Pinpoint the cell where the given text exists, returning its [x, y] midpoint coordinate. 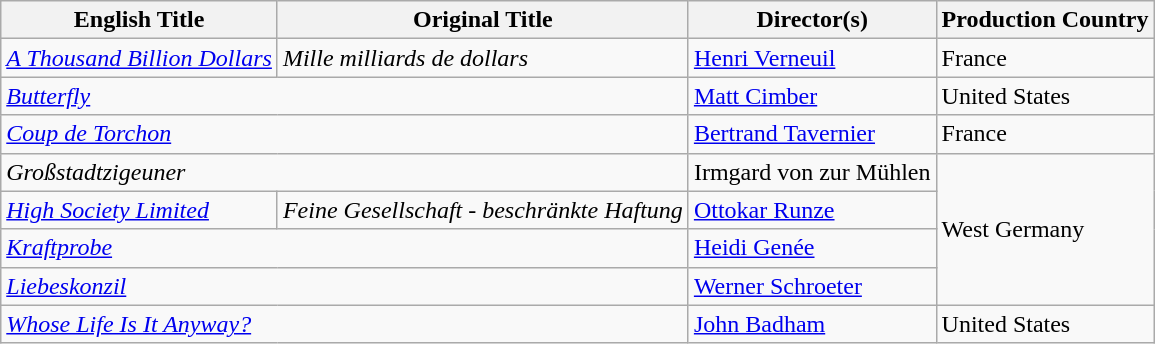
High Society Limited [140, 210]
Production Country [1045, 20]
Irmgard von zur Mühlen [812, 172]
Kraftprobe [345, 248]
John Badham [812, 324]
Matt Cimber [812, 96]
Feine Gesellschaft - beschränkte Haftung [482, 210]
A Thousand Billion Dollars [140, 58]
Mille milliards de dollars [482, 58]
Butterfly [345, 96]
Director(s) [812, 20]
Großstadtzigeuner [345, 172]
Ottokar Runze [812, 210]
Werner Schroeter [812, 286]
English Title [140, 20]
Whose Life Is It Anyway? [345, 324]
Original Title [482, 20]
Bertrand Tavernier [812, 134]
Heidi Genée [812, 248]
Coup de Torchon [345, 134]
Henri Verneuil [812, 58]
West Germany [1045, 229]
Liebeskonzil [345, 286]
